Find where the given text appears and provide that cell's center as (x, y) coordinate. 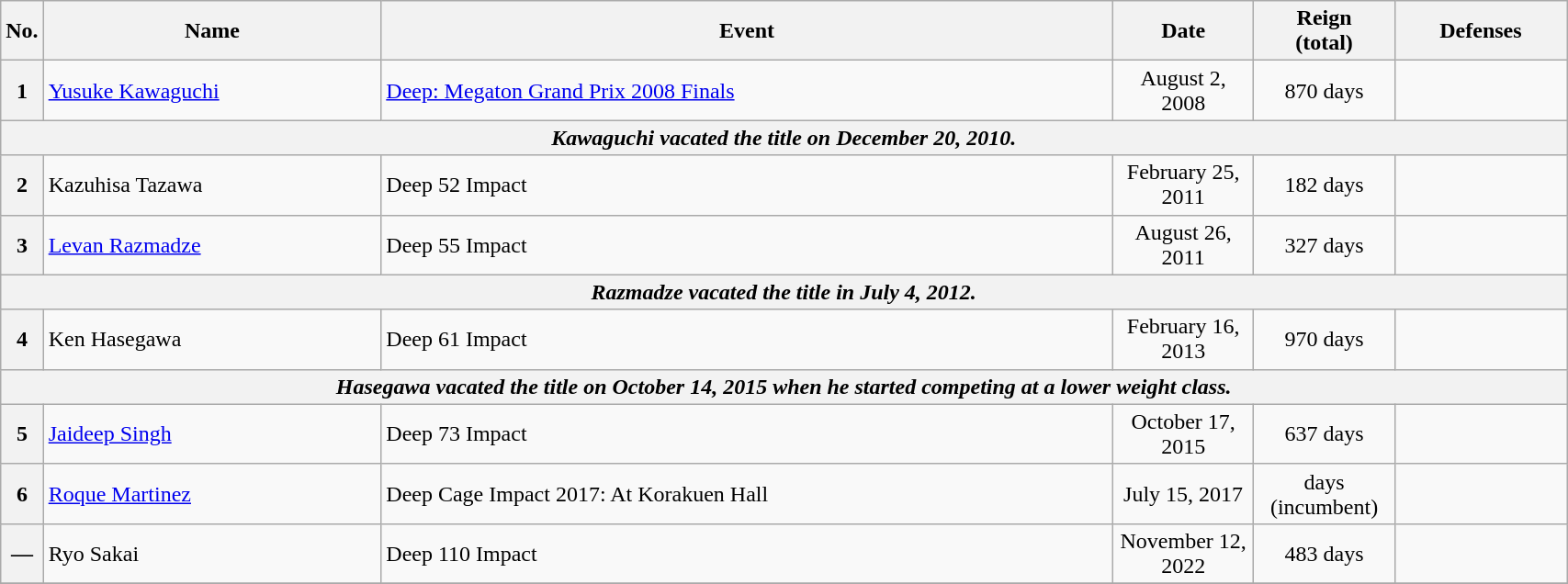
Ken Hasegawa (212, 340)
Event (748, 31)
Name (212, 31)
— (22, 553)
182 days (1325, 185)
Kawaguchi vacated the title on December 20, 2010. (784, 138)
Deep Cage Impact 2017: At Korakuen Hall (748, 494)
483 days (1325, 553)
Deep 55 Impact (748, 244)
970 days (1325, 340)
Kazuhisa Tazawa (212, 185)
Roque Martinez (212, 494)
2 (22, 185)
Hasegawa vacated the title on October 14, 2015 when he started competing at a lower weight class. (784, 387)
637 days (1325, 433)
870 days (1325, 90)
Deep 61 Impact (748, 340)
February 25, 2011 (1183, 185)
6 (22, 494)
5 (22, 433)
Defenses (1481, 31)
Levan Razmadze (212, 244)
August 2, 2008 (1183, 90)
Jaideep Singh (212, 433)
Razmadze vacated the title in July 4, 2012. (784, 292)
February 16, 2013 (1183, 340)
Deep 110 Impact (748, 553)
November 12, 2022 (1183, 553)
Deep 52 Impact (748, 185)
August 26, 2011 (1183, 244)
July 15, 2017 (1183, 494)
Reign(total) (1325, 31)
327 days (1325, 244)
October 17, 2015 (1183, 433)
days(incumbent) (1325, 494)
Yusuke Kawaguchi (212, 90)
Ryo Sakai (212, 553)
4 (22, 340)
3 (22, 244)
1 (22, 90)
Date (1183, 31)
No. (22, 31)
Deep 73 Impact (748, 433)
Deep: Megaton Grand Prix 2008 Finals (748, 90)
